Provide the (x, y) coordinate of the cell's center where the given text is located.  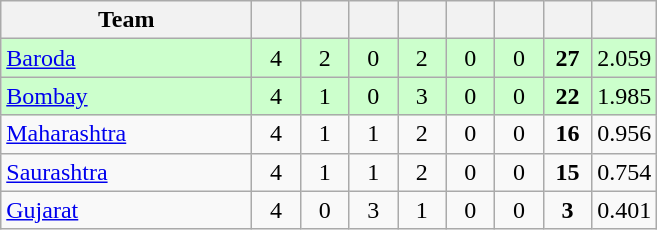
1.985 (624, 96)
0.956 (624, 134)
22 (568, 96)
0.754 (624, 172)
27 (568, 58)
16 (568, 134)
Saurashtra (126, 172)
15 (568, 172)
Gujarat (126, 210)
Team (126, 20)
Baroda (126, 58)
0.401 (624, 210)
Maharashtra (126, 134)
2.059 (624, 58)
Bombay (126, 96)
